Find where the given text appears and provide that cell's center as (x, y) coordinate. 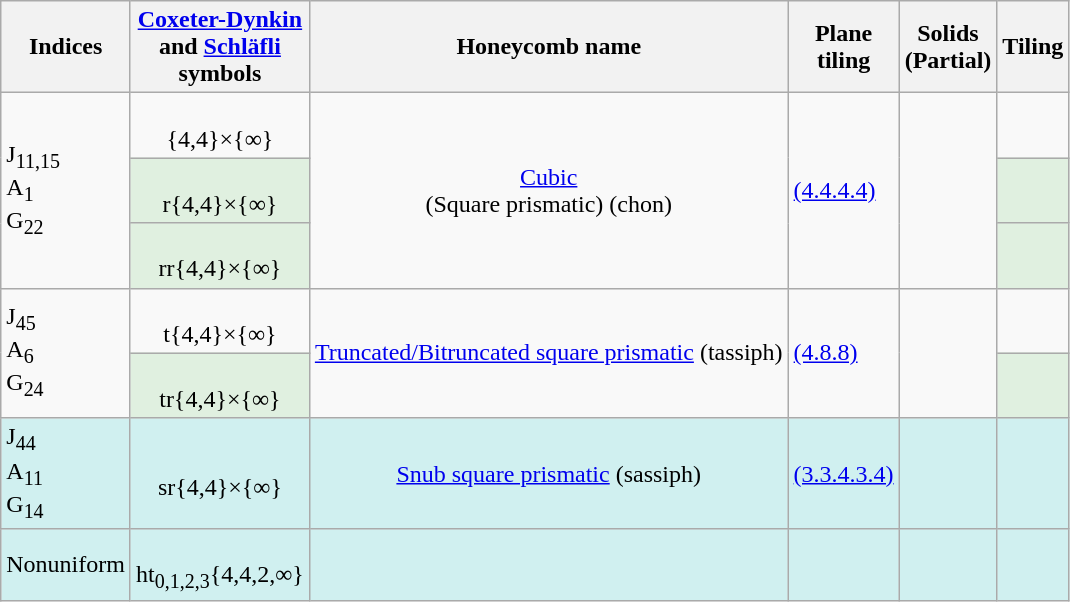
Planetiling (844, 47)
J44A11G14 (66, 474)
t{4,4}×{∞} (220, 320)
Indices (66, 47)
Snub square prismatic (sassiph) (548, 474)
sr{4,4}×{∞} (220, 474)
(4.8.8) (844, 353)
Coxeter-Dynkinand Schläflisymbols (220, 47)
{4,4}×{∞} (220, 126)
Tiling (1033, 47)
Cubic(Square prismatic) (chon) (548, 190)
tr{4,4}×{∞} (220, 386)
rr{4,4}×{∞} (220, 256)
(3.3.4.3.4) (844, 474)
ht0,1,2,3{4,4,2,∞} (220, 564)
r{4,4}×{∞} (220, 190)
Honeycomb name (548, 47)
J11,15A1G22 (66, 190)
Truncated/Bitruncated square prismatic (tassiph) (548, 353)
J45A6G24 (66, 353)
Solids(Partial) (948, 47)
Nonuniform (66, 564)
(4.4.4.4) (844, 190)
